Pinpoint the cell where the given text exists, returning its [x, y] midpoint coordinate. 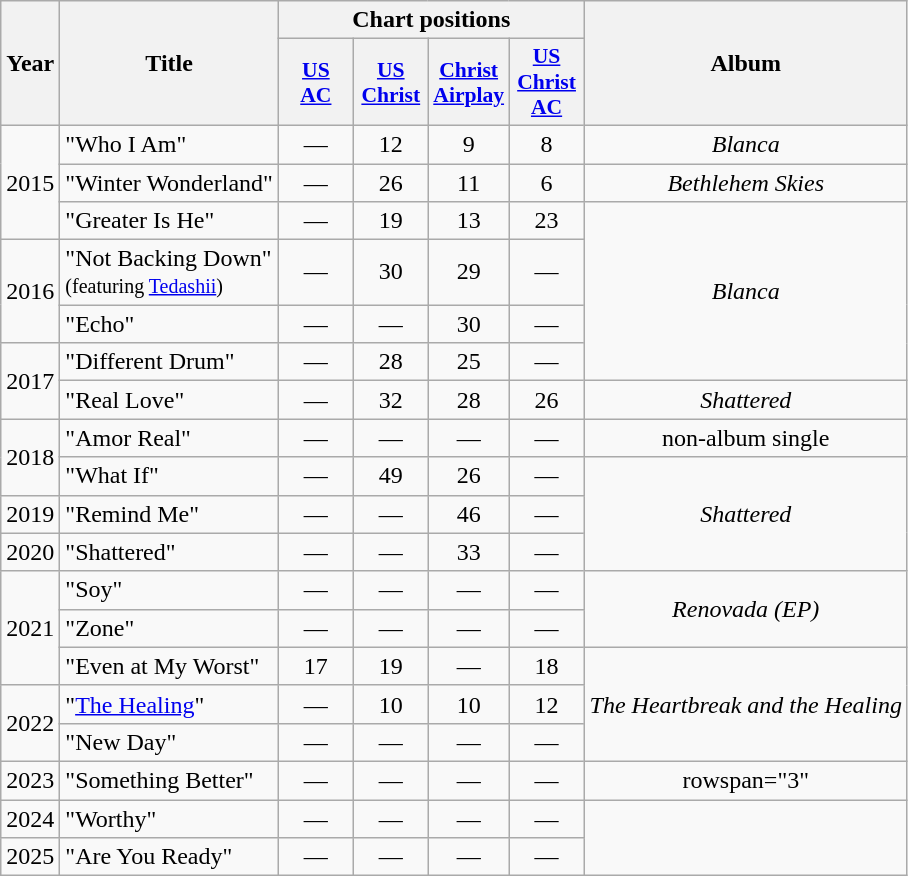
The Heartbreak and the Healing [746, 704]
13 [468, 221]
"Shattered" [170, 552]
"Real Love" [170, 400]
49 [390, 476]
25 [468, 362]
Title [170, 64]
"Who I Am" [170, 144]
9 [468, 144]
USAC [316, 82]
"Different Drum" [170, 362]
8 [546, 144]
"What If" [170, 476]
Renovada (EP) [746, 609]
"Amor Real" [170, 438]
2018 [30, 457]
2021 [30, 628]
"Soy" [170, 590]
2016 [30, 292]
6 [546, 183]
33 [468, 552]
2025 [30, 857]
2019 [30, 514]
"Not Backing Down"(featuring Tedashii) [170, 272]
USChrist AC [546, 82]
"Even at My Worst" [170, 666]
11 [468, 183]
2020 [30, 552]
2023 [30, 780]
"Zone" [170, 628]
Album [746, 64]
rowspan="3" [746, 780]
18 [546, 666]
Bethlehem Skies [746, 183]
2015 [30, 182]
Chart positions [431, 20]
"The Healing" [170, 704]
ChristAirplay [468, 82]
17 [316, 666]
"New Day" [170, 742]
"Echo" [170, 324]
"Winter Wonderland" [170, 183]
non-album single [746, 438]
Year [30, 64]
"Remind Me" [170, 514]
2024 [30, 819]
"Are You Ready" [170, 857]
2017 [30, 381]
"Greater Is He" [170, 221]
32 [390, 400]
USChrist [390, 82]
46 [468, 514]
"Something Better" [170, 780]
"Worthy" [170, 819]
29 [468, 272]
2022 [30, 723]
23 [546, 221]
